Detect which cell encompasses the target text, then output its [x, y] center coordinate. 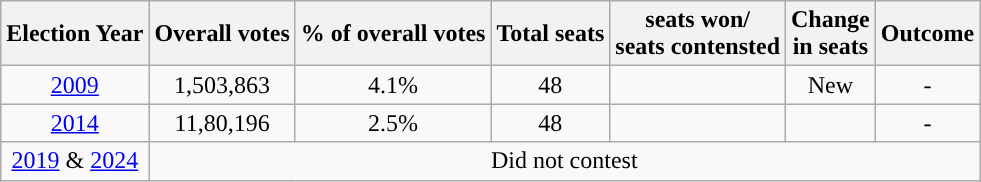
1,503,863 [222, 85]
% of overall votes [393, 34]
seats won/seats contensted [698, 34]
2009 [75, 85]
Total seats [550, 34]
11,80,196 [222, 123]
2014 [75, 123]
New [831, 85]
2.5% [393, 123]
Did not contest [564, 161]
Outcome [927, 34]
2019 & 2024 [75, 161]
Changein seats [831, 34]
Election Year [75, 34]
4.1% [393, 85]
Overall votes [222, 34]
